Return (X, Y) of the center of cell containing provided text 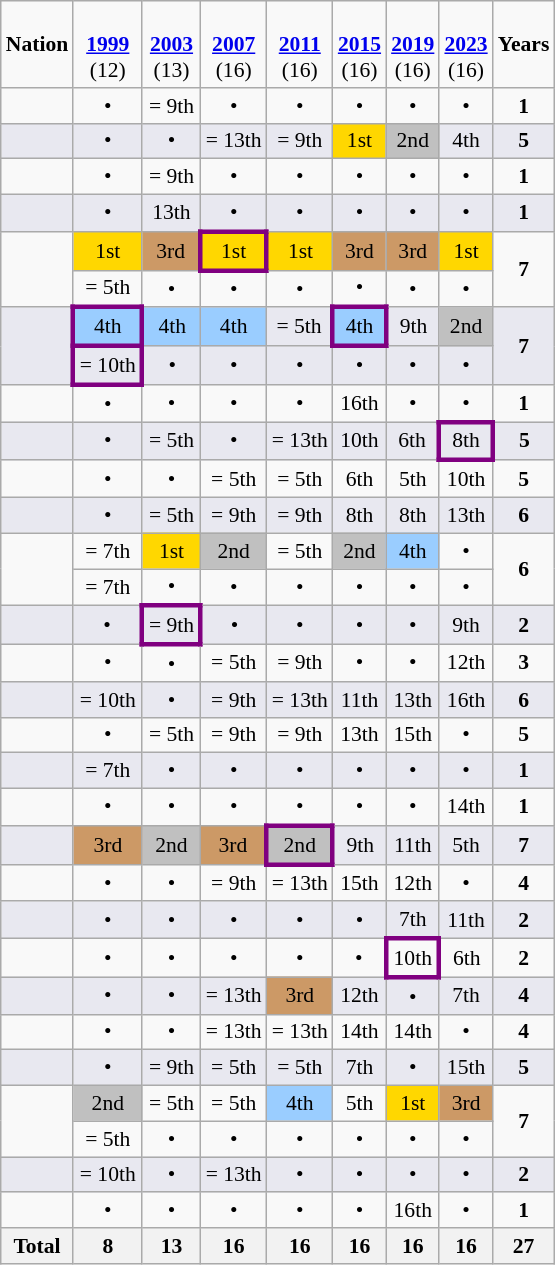
2015(16) (360, 44)
27 (524, 1246)
2011(16) (300, 44)
Total (37, 1246)
1999(12) (108, 44)
8 (108, 1246)
3 (524, 664)
Years (524, 44)
Nation (37, 44)
2019(16) (412, 44)
2003(13) (171, 44)
13 (171, 1246)
2023(16) (466, 44)
2007(16) (234, 44)
